Provide the (X, Y) coordinate of the cell's center where the given text is located.  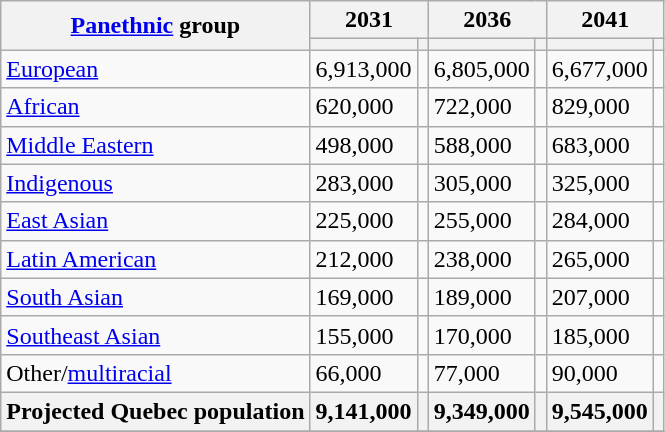
East Asian (156, 221)
265,000 (600, 259)
6,677,000 (600, 69)
284,000 (600, 221)
90,000 (600, 373)
722,000 (482, 107)
305,000 (482, 183)
588,000 (482, 145)
189,000 (482, 297)
Other/multiracial (156, 373)
498,000 (364, 145)
Panethnic group (156, 26)
683,000 (600, 145)
207,000 (600, 297)
Middle Eastern (156, 145)
66,000 (364, 373)
283,000 (364, 183)
2041 (605, 20)
170,000 (482, 335)
European (156, 69)
9,349,000 (482, 411)
169,000 (364, 297)
212,000 (364, 259)
Southeast Asian (156, 335)
9,141,000 (364, 411)
185,000 (600, 335)
155,000 (364, 335)
6,805,000 (482, 69)
255,000 (482, 221)
6,913,000 (364, 69)
238,000 (482, 259)
77,000 (482, 373)
620,000 (364, 107)
African (156, 107)
2036 (487, 20)
829,000 (600, 107)
2031 (369, 20)
Projected Quebec population (156, 411)
Indigenous (156, 183)
225,000 (364, 221)
South Asian (156, 297)
9,545,000 (600, 411)
325,000 (600, 183)
Latin American (156, 259)
